Find where the given text appears and provide that cell's center as (x, y) coordinate. 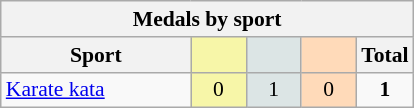
Total (384, 55)
Sport (96, 55)
Karate kata (96, 90)
Medals by sport (208, 19)
